Scan for the cell matching the given text and deliver its (x, y) coordinate at center. 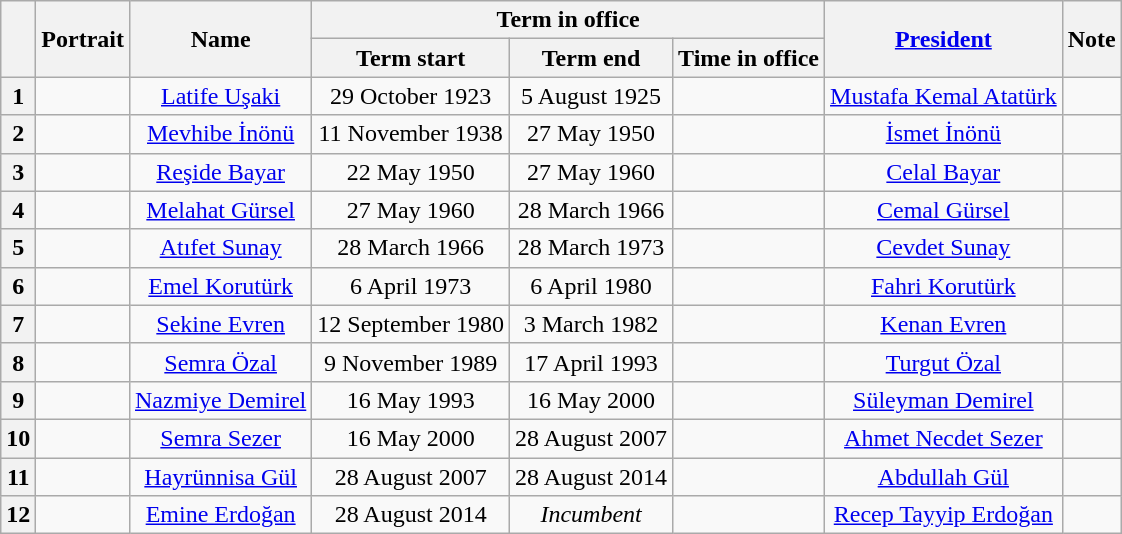
Reşide Bayar (220, 172)
Term start (411, 58)
8 (18, 362)
Time in office (749, 58)
27 May 1950 (592, 134)
Süleyman Demirel (944, 400)
Ahmet Necdet Sezer (944, 438)
6 April 1980 (592, 286)
Melahat Gürsel (220, 210)
5 (18, 248)
5 August 1925 (592, 96)
7 (18, 324)
22 May 1950 (411, 172)
9 (18, 400)
4 (18, 210)
Turgut Özal (944, 362)
2 (18, 134)
3 March 1982 (592, 324)
17 April 1993 (592, 362)
Term in office (568, 20)
Emine Erdoğan (220, 515)
Atıfet Sunay (220, 248)
Mustafa Kemal Atatürk (944, 96)
12 September 1980 (411, 324)
Semra Sezer (220, 438)
10 (18, 438)
Sekine Evren (220, 324)
Note (1092, 39)
1 (18, 96)
3 (18, 172)
Portrait (83, 39)
Mevhibe İnönü (220, 134)
6 April 1973 (411, 286)
Recep Tayyip Erdoğan (944, 515)
11 (18, 477)
9 November 1989 (411, 362)
Term end (592, 58)
Latife Uşaki (220, 96)
Name (220, 39)
11 November 1938 (411, 134)
Kenan Evren (944, 324)
6 (18, 286)
Cemal Gürsel (944, 210)
Abdullah Gül (944, 477)
Emel Korutürk (220, 286)
İsmet İnönü (944, 134)
Cevdet Sunay (944, 248)
Incumbent (592, 515)
Semra Özal (220, 362)
Celal Bayar (944, 172)
29 October 1923 (411, 96)
Fahri Korutürk (944, 286)
Nazmiye Demirel (220, 400)
Hayrünnisa Gül (220, 477)
16 May 1993 (411, 400)
28 March 1973 (592, 248)
President (944, 39)
12 (18, 515)
